Scan for the cell matching the given text and deliver its [x, y] coordinate at center. 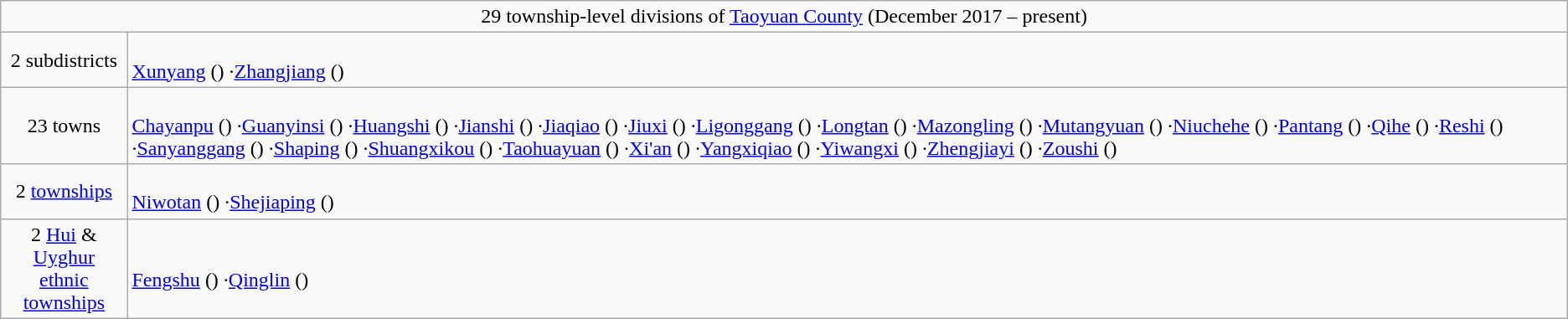
Fengshu () ·Qinglin () [848, 268]
Xunyang () ·Zhangjiang () [848, 60]
2 townships [64, 191]
Niwotan () ·Shejiaping () [848, 191]
2 subdistricts [64, 60]
29 township-level divisions of Taoyuan County (December 2017 – present) [784, 17]
2 Hui & Uyghurethnic townships [64, 268]
23 towns [64, 126]
